Determine the [x, y] coordinate at the center of the cell enclosing the given text.  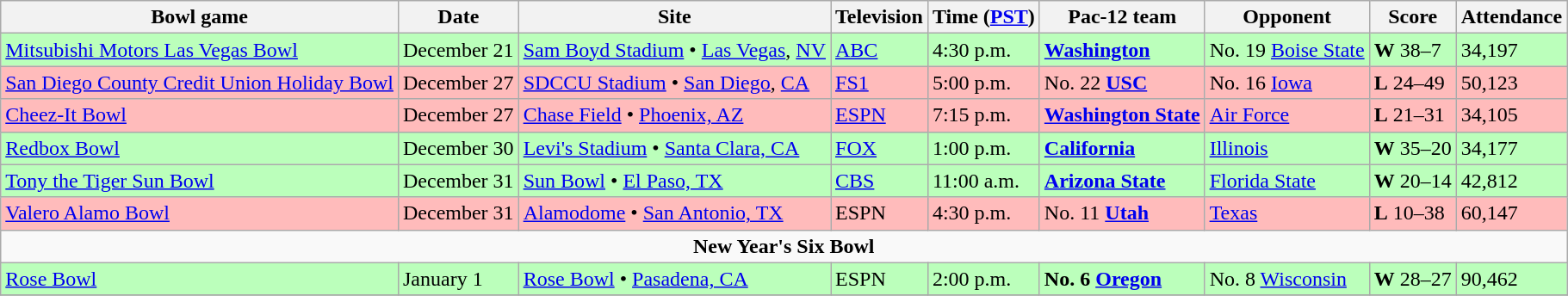
W 20–14 [1412, 181]
W 38–7 [1412, 50]
December 30 [458, 148]
L 21–31 [1412, 115]
January 1 [458, 279]
FOX [878, 148]
Score [1412, 17]
SDCCU Stadium • San Diego, CA [674, 83]
San Diego County Credit Union Holiday Bowl [200, 83]
Arizona State [1122, 181]
No. 11 Utah [1122, 213]
No. 22 USC [1122, 83]
34,105 [1511, 115]
Sun Bowl • El Paso, TX [674, 181]
Florida State [1286, 181]
CBS [878, 181]
Pac-12 team [1122, 17]
Washington State [1122, 115]
Illinois [1286, 148]
Redbox Bowl [200, 148]
No. 8 Wisconsin [1286, 279]
Opponent [1286, 17]
Attendance [1511, 17]
Air Force [1286, 115]
Rose Bowl • Pasadena, CA [674, 279]
Bowl game [200, 17]
No. 6 Oregon [1122, 279]
New Year's Six Bowl [784, 246]
W 35–20 [1412, 148]
Date [458, 17]
Site [674, 17]
Tony the Tiger Sun Bowl [200, 181]
No. 19 Boise State [1286, 50]
Levi's Stadium • Santa Clara, CA [674, 148]
Alamodome • San Antonio, TX [674, 213]
No. 16 Iowa [1286, 83]
2:00 p.m. [983, 279]
Valero Alamo Bowl [200, 213]
Mitsubishi Motors Las Vegas Bowl [200, 50]
1:00 p.m. [983, 148]
11:00 a.m. [983, 181]
Time (PST) [983, 17]
W 28–27 [1412, 279]
5:00 p.m. [983, 83]
Sam Boyd Stadium • Las Vegas, NV [674, 50]
7:15 p.m. [983, 115]
Rose Bowl [200, 279]
ABC [878, 50]
L 24–49 [1412, 83]
California [1122, 148]
60,147 [1511, 213]
34,197 [1511, 50]
Television [878, 17]
FS1 [878, 83]
50,123 [1511, 83]
Texas [1286, 213]
Chase Field • Phoenix, AZ [674, 115]
42,812 [1511, 181]
December 21 [458, 50]
Washington [1122, 50]
90,462 [1511, 279]
Cheez-It Bowl [200, 115]
L 10–38 [1412, 213]
34,177 [1511, 148]
